Extract the (x, y) coordinate from the center of the cell holding the provided text.  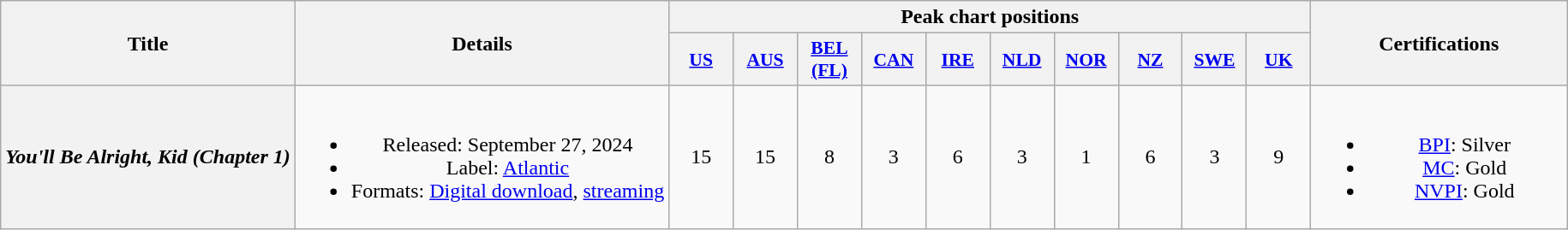
BEL(FL) (829, 60)
BPI: SilverMC: GoldNVPI: Gold (1439, 157)
NZ (1150, 60)
Title (148, 43)
UK (1278, 60)
AUS (766, 60)
CAN (893, 60)
1 (1086, 157)
9 (1278, 157)
Details (482, 43)
Peak chart positions (990, 17)
Released: September 27, 2024Label: AtlanticFormats: Digital download, streaming (482, 157)
You'll Be Alright, Kid (Chapter 1) (148, 157)
NOR (1086, 60)
NLD (1021, 60)
SWE (1215, 60)
IRE (958, 60)
US (701, 60)
8 (829, 157)
Certifications (1439, 43)
